Search for the cell housing the specified text and yield its [X, Y] center coordinate. 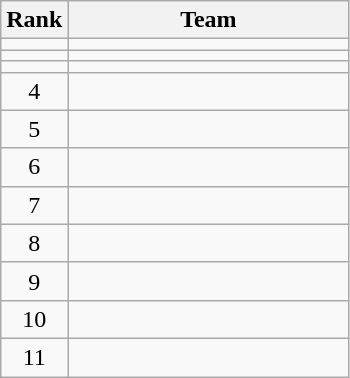
Team [208, 20]
Rank [34, 20]
4 [34, 91]
10 [34, 319]
5 [34, 129]
11 [34, 357]
8 [34, 243]
9 [34, 281]
6 [34, 167]
7 [34, 205]
